For the text-containing cell, return its midpoint in [X, Y] coordinate format. 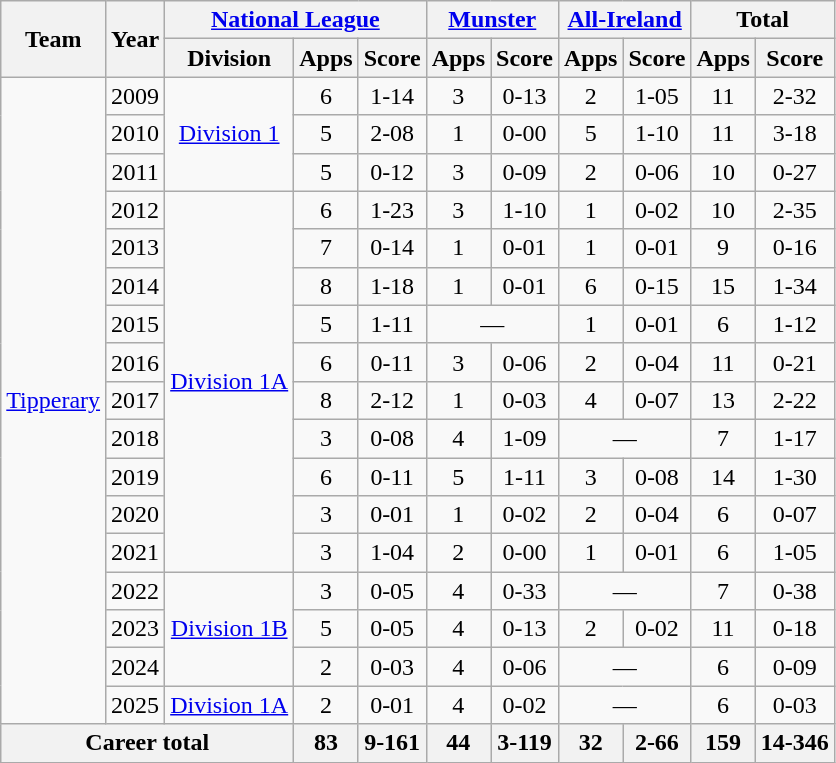
83 [326, 743]
0-33 [525, 591]
Munster [492, 20]
1-09 [525, 438]
3-18 [794, 134]
2-22 [794, 400]
2022 [136, 591]
1-14 [392, 96]
9 [723, 248]
14-346 [794, 743]
0-14 [392, 248]
2013 [136, 248]
2024 [136, 667]
Career total [148, 743]
2018 [136, 438]
0-15 [657, 286]
All-Ireland [624, 20]
National League [296, 20]
15 [723, 286]
2010 [136, 134]
Division 1B [230, 629]
0-12 [392, 172]
0-18 [794, 629]
2015 [136, 324]
Division 1 [230, 134]
2014 [136, 286]
2021 [136, 553]
2-35 [794, 210]
0-21 [794, 362]
Tipperary [54, 400]
2020 [136, 515]
13 [723, 400]
159 [723, 743]
2017 [136, 400]
Team [54, 39]
1-30 [794, 477]
1-34 [794, 286]
14 [723, 477]
2016 [136, 362]
1-12 [794, 324]
0-27 [794, 172]
Total [762, 20]
2011 [136, 172]
Year [136, 39]
1-17 [794, 438]
Division [230, 58]
2-08 [392, 134]
1-18 [392, 286]
1-04 [392, 553]
0-16 [794, 248]
9-161 [392, 743]
2-32 [794, 96]
2-12 [392, 400]
1-23 [392, 210]
3-119 [525, 743]
2012 [136, 210]
0-38 [794, 591]
2025 [136, 705]
2023 [136, 629]
32 [590, 743]
2019 [136, 477]
2009 [136, 96]
44 [458, 743]
2-66 [657, 743]
